Locate the cell with the specified text and output its (x, y) center coordinate. 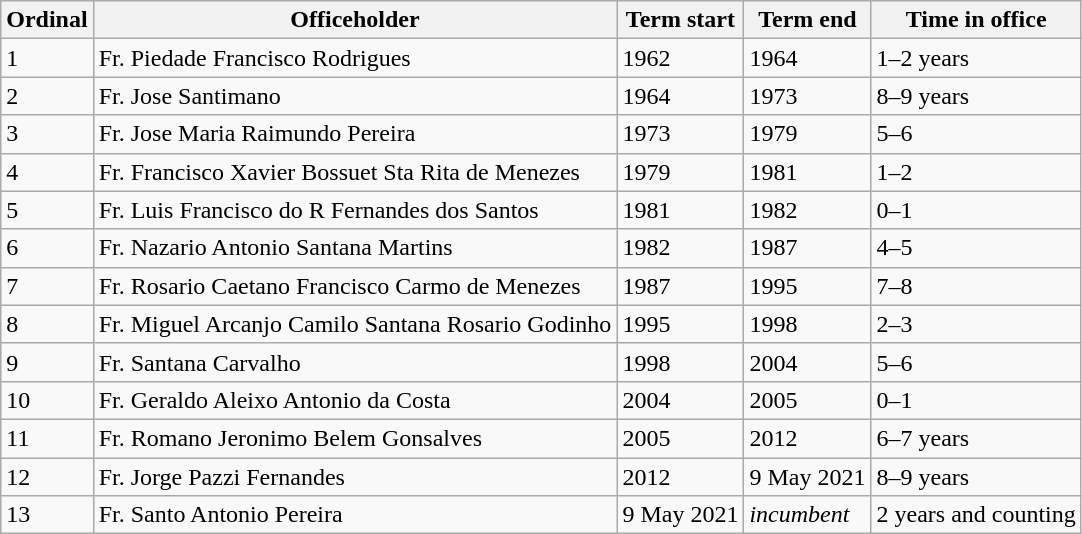
Term end (808, 20)
12 (47, 477)
8 (47, 324)
3 (47, 134)
Fr. Jose Santimano (355, 96)
5 (47, 210)
7–8 (976, 286)
Fr. Rosario Caetano Francisco Carmo de Menezes (355, 286)
incumbent (808, 515)
Fr. Jose Maria Raimundo Pereira (355, 134)
1962 (680, 58)
11 (47, 438)
9 (47, 362)
Fr. Santo Antonio Pereira (355, 515)
2 (47, 96)
Fr. Piedade Francisco Rodrigues (355, 58)
Fr. Jorge Pazzi Fernandes (355, 477)
Ordinal (47, 20)
6 (47, 248)
Fr. Miguel Arcanjo Camilo Santana Rosario Godinho (355, 324)
Fr. Santana Carvalho (355, 362)
13 (47, 515)
1–2 (976, 172)
Fr. Luis Francisco do R Fernandes dos Santos (355, 210)
1–2 years (976, 58)
Term start (680, 20)
Fr. Francisco Xavier Bossuet Sta Rita de Menezes (355, 172)
4 (47, 172)
10 (47, 400)
Fr. Nazario Antonio Santana Martins (355, 248)
7 (47, 286)
1 (47, 58)
4–5 (976, 248)
2 years and counting (976, 515)
2–3 (976, 324)
Fr. Romano Jeronimo Belem Gonsalves (355, 438)
Time in office (976, 20)
Officeholder (355, 20)
Fr. Geraldo Aleixo Antonio da Costa (355, 400)
6–7 years (976, 438)
